For the text-containing cell, return its midpoint in [X, Y] coordinate format. 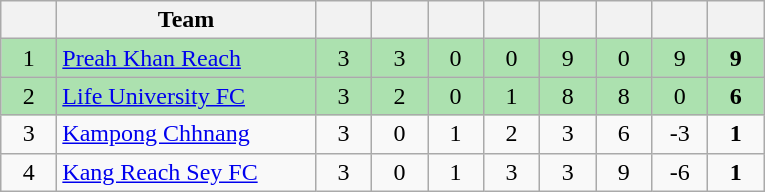
-6 [680, 172]
-3 [680, 134]
Team [186, 20]
Kampong Chhnang [186, 134]
Kang Reach Sey FC [186, 172]
4 [29, 172]
Life University FC [186, 96]
Preah Khan Reach [186, 58]
